Return the [X, Y] coordinate for the center point of the cell that contains the specified text.  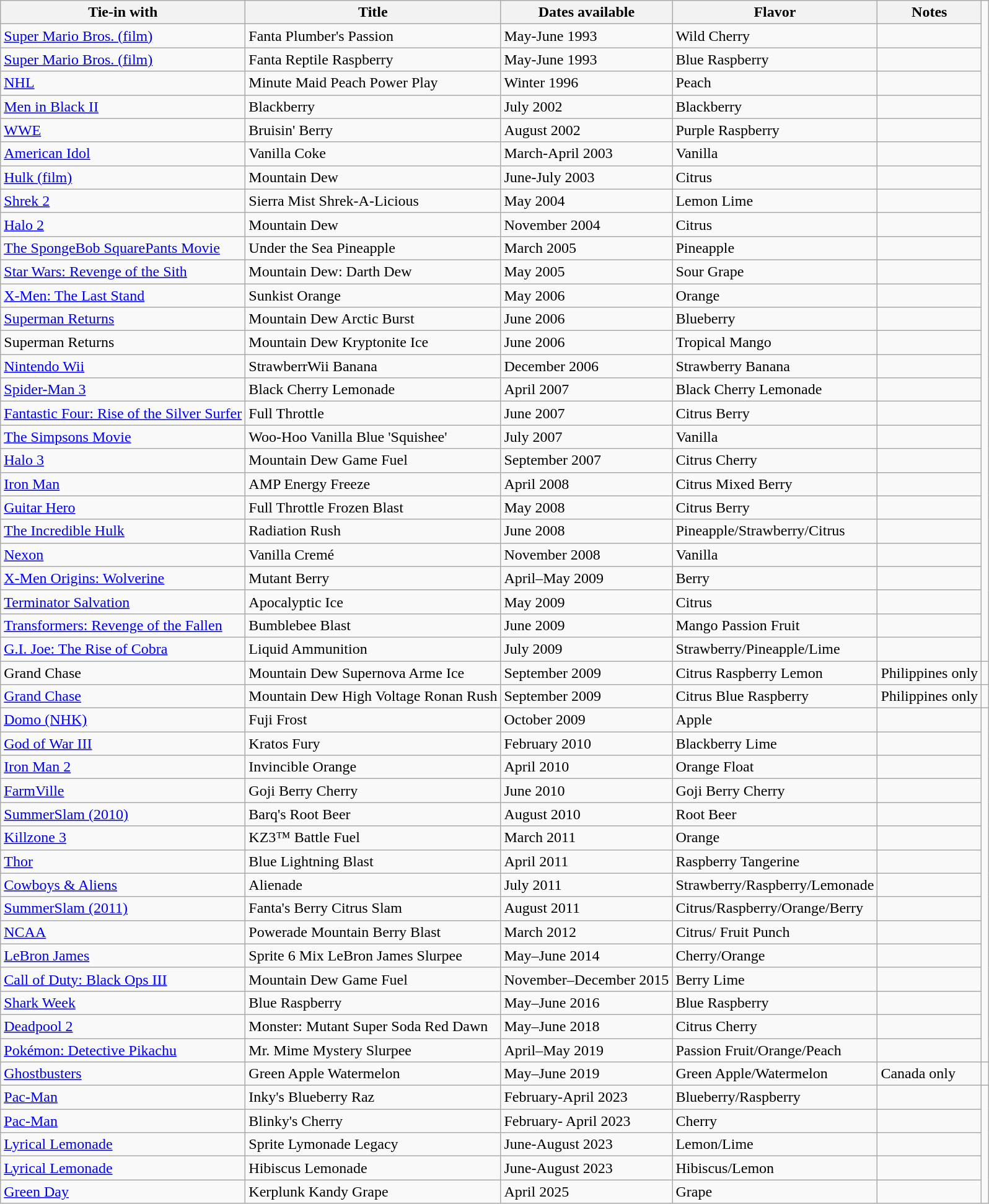
Mountain Dew Arctic Burst [373, 319]
Iron Man [123, 484]
Purple Raspberry [775, 130]
Cowboys & Aliens [123, 885]
Strawberry Banana [775, 366]
LeBron James [123, 956]
March 2005 [586, 248]
Inky's Blueberry Raz [373, 1097]
Killzone 3 [123, 838]
Lemon/Lime [775, 1145]
Barq's Root Beer [373, 814]
June 2010 [586, 791]
Blinky's Cherry [373, 1121]
Berry [775, 578]
Berry Lime [775, 979]
Vanilla Cremé [373, 555]
Canada only [930, 1074]
Peach [775, 83]
May–June 2016 [586, 1003]
Halo 3 [123, 460]
April 2011 [586, 861]
Blue Lightning Blast [373, 861]
July 2002 [586, 107]
June 2008 [586, 531]
Ghostbusters [123, 1074]
Green Apple/Watermelon [775, 1074]
Root Beer [775, 814]
Guitar Hero [123, 508]
Nexon [123, 555]
May–June 2014 [586, 956]
Blueberry/Raspberry [775, 1097]
NCAA [123, 932]
Powerade Mountain Berry Blast [373, 932]
June 2007 [586, 413]
November 2004 [586, 224]
Bruisin' Berry [373, 130]
October 2009 [586, 720]
Hibiscus/Lemon [775, 1168]
April–May 2009 [586, 578]
Pineapple [775, 248]
Fantastic Four: Rise of the Silver Surfer [123, 413]
X-Men Origins: Wolverine [123, 578]
Apple [775, 720]
Notes [930, 12]
Kerplunk Kandy Grape [373, 1192]
December 2006 [586, 366]
Radiation Rush [373, 531]
June 2009 [586, 625]
Liquid Ammunition [373, 649]
Citrus Raspberry Lemon [775, 672]
Mango Passion Fruit [775, 625]
Pokémon: Detective Pikachu [123, 1050]
The SpongeBob SquarePants Movie [123, 248]
May 2006 [586, 296]
Grape [775, 1192]
Citrus Blue Raspberry [775, 696]
Sour Grape [775, 271]
Full Throttle Frozen Blast [373, 508]
Thor [123, 861]
Mountain Dew Supernova Arme Ice [373, 672]
Sprite Lymonade Legacy [373, 1145]
Strawberry/Raspberry/Lemonade [775, 885]
The Simpsons Movie [123, 437]
Bumblebee Blast [373, 625]
Hibiscus Lemonade [373, 1168]
Title [373, 12]
Dates available [586, 12]
Monster: Mutant Super Soda Red Dawn [373, 1026]
Domo (NHK) [123, 720]
Sprite 6 Mix LeBron James Slurpee [373, 956]
G.I. Joe: The Rise of Cobra [123, 649]
Winter 1996 [586, 83]
Iron Man 2 [123, 767]
August 2002 [586, 130]
Apocalyptic Ice [373, 602]
Cherry [775, 1121]
Orange Float [775, 767]
April 2010 [586, 767]
Lemon Lime [775, 201]
Halo 2 [123, 224]
May 2008 [586, 508]
April–May 2019 [586, 1050]
Green Apple Watermelon [373, 1074]
SummerSlam (2010) [123, 814]
X-Men: The Last Stand [123, 296]
Mutant Berry [373, 578]
April 2008 [586, 484]
Call of Duty: Black Ops III [123, 979]
February 2010 [586, 744]
Raspberry Tangerine [775, 861]
May–June 2018 [586, 1026]
May 2005 [586, 271]
Citrus Mixed Berry [775, 484]
November 2008 [586, 555]
Green Day [123, 1192]
Terminator Salvation [123, 602]
Invincible Orange [373, 767]
Sierra Mist Shrek-A-Licious [373, 201]
Fanta Reptile Raspberry [373, 59]
Fanta's Berry Citrus Slam [373, 908]
Flavor [775, 12]
Pineapple/Strawberry/Citrus [775, 531]
Woo-Hoo Vanilla Blue 'Squishee' [373, 437]
Citrus/ Fruit Punch [775, 932]
Men in Black II [123, 107]
The Incredible Hulk [123, 531]
Passion Fruit/Orange/Peach [775, 1050]
Mountain Dew High Voltage Ronan Rush [373, 696]
Blueberry [775, 319]
Alienade [373, 885]
AMP Energy Freeze [373, 484]
February-April 2023 [586, 1097]
July 2009 [586, 649]
Blackberry Lime [775, 744]
Vanilla Coke [373, 154]
NHL [123, 83]
April 2007 [586, 390]
June-July 2003 [586, 177]
Citrus/Raspberry/Orange/Berry [775, 908]
March 2011 [586, 838]
Mr. Mime Mystery Slurpee [373, 1050]
August 2010 [586, 814]
FarmVille [123, 791]
Cherry/Orange [775, 956]
Sunkist Orange [373, 296]
Deadpool 2 [123, 1026]
Fanta Plumber's Passion [373, 36]
Strawberry/Pineapple/Lime [775, 649]
November–December 2015 [586, 979]
Mountain Dew: Darth Dew [373, 271]
February- April 2023 [586, 1121]
StrawberrWii Banana [373, 366]
March 2012 [586, 932]
God of War III [123, 744]
Transformers: Revenge of the Fallen [123, 625]
Shark Week [123, 1003]
Tropical Mango [775, 343]
September 2007 [586, 460]
July 2011 [586, 885]
August 2011 [586, 908]
Full Throttle [373, 413]
May 2004 [586, 201]
Under the Sea Pineapple [373, 248]
Wild Cherry [775, 36]
SummerSlam (2011) [123, 908]
Star Wars: Revenge of the Sith [123, 271]
Minute Maid Peach Power Play [373, 83]
Nintendo Wii [123, 366]
Hulk (film) [123, 177]
Mountain Dew Kryptonite Ice [373, 343]
Kratos Fury [373, 744]
WWE [123, 130]
April 2025 [586, 1192]
Tie-in with [123, 12]
Fuji Frost [373, 720]
May 2009 [586, 602]
American Idol [123, 154]
March-April 2003 [586, 154]
KZ3™ Battle Fuel [373, 838]
July 2007 [586, 437]
May–June 2019 [586, 1074]
Shrek 2 [123, 201]
Spider-Man 3 [123, 390]
